Pinpoint the cell where the given text exists, returning its (X, Y) midpoint coordinate. 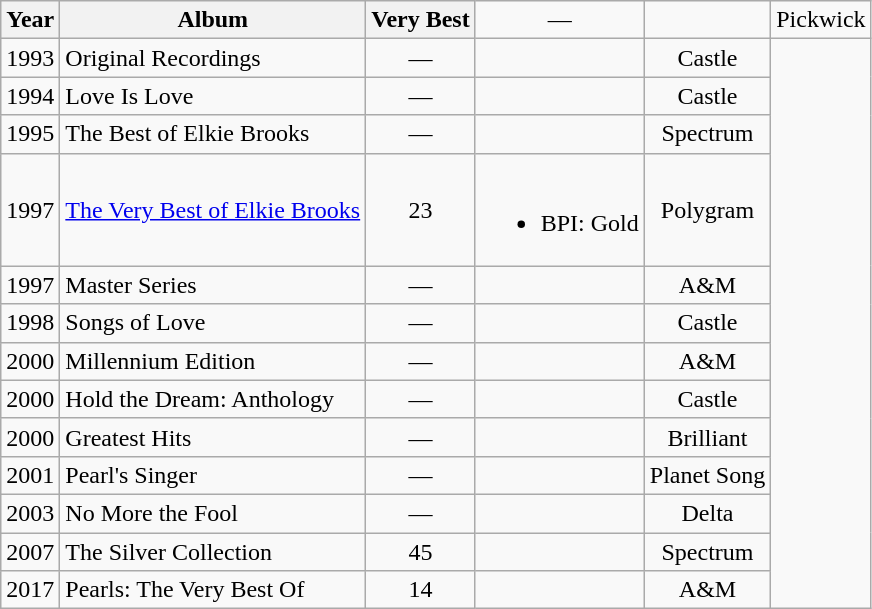
Polygram (707, 210)
2003 (30, 513)
2017 (30, 590)
Delta (707, 513)
Millennium Edition (213, 361)
Brilliant (707, 437)
1993 (30, 58)
Album (213, 20)
23 (421, 210)
Original Recordings (213, 58)
The Silver Collection (213, 551)
The Best of Elkie Brooks (213, 134)
2001 (30, 475)
Greatest Hits (213, 437)
BPI: Gold (560, 210)
No More the Fool (213, 513)
1998 (30, 323)
Year (30, 20)
Pickwick (821, 20)
Songs of Love (213, 323)
Master Series (213, 285)
Love Is Love (213, 96)
The Very Best of Elkie Brooks (213, 210)
2007 (30, 551)
Pearls: The Very Best Of (213, 590)
Planet Song (707, 475)
1994 (30, 96)
14 (421, 590)
45 (421, 551)
Hold the Dream: Anthology (213, 399)
Pearl's Singer (213, 475)
1995 (30, 134)
Very Best (421, 20)
